Return the [X, Y] coordinate for the center point of the cell that contains the specified text.  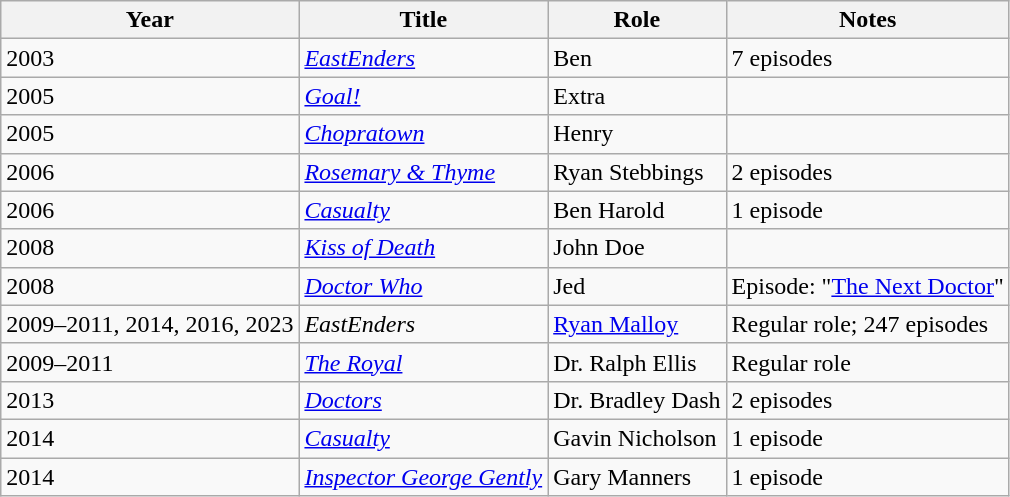
2009–2011 [150, 362]
Doctors [424, 400]
7 episodes [868, 58]
Episode: "The Next Doctor" [868, 286]
Dr. Bradley Dash [637, 400]
Ryan Malloy [637, 324]
The Royal [424, 362]
2009–2011, 2014, 2016, 2023 [150, 324]
Ben Harold [637, 210]
Gary Manners [637, 477]
Year [150, 20]
Ben [637, 58]
Role [637, 20]
Ryan Stebbings [637, 172]
2013 [150, 400]
2003 [150, 58]
Regular role [868, 362]
Doctor Who [424, 286]
Regular role; 247 episodes [868, 324]
Title [424, 20]
Dr. Ralph Ellis [637, 362]
Inspector George Gently [424, 477]
John Doe [637, 248]
Gavin Nicholson [637, 438]
Goal! [424, 96]
Kiss of Death [424, 248]
Henry [637, 134]
Notes [868, 20]
Chopratown [424, 134]
Jed [637, 286]
Extra [637, 96]
Rosemary & Thyme [424, 172]
